Determine the (X, Y) coordinate at the center of the cell enclosing the given text.  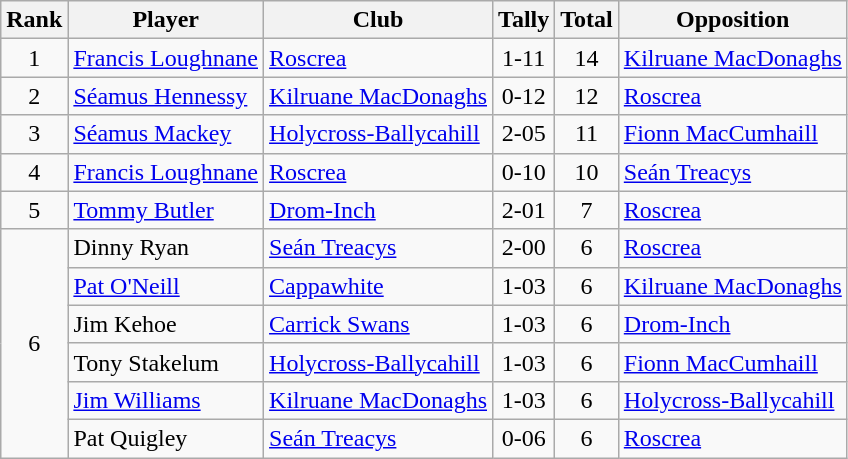
2-05 (524, 134)
3 (34, 134)
2-00 (524, 248)
1-11 (524, 58)
Séamus Hennessy (166, 96)
4 (34, 172)
Player (166, 20)
0-12 (524, 96)
Séamus Mackey (166, 134)
5 (34, 210)
11 (587, 134)
Pat O'Neill (166, 286)
Carrick Swans (378, 324)
0-06 (524, 438)
Jim Kehoe (166, 324)
Tony Stakelum (166, 362)
Club (378, 20)
1 (34, 58)
0-10 (524, 172)
Tally (524, 20)
Total (587, 20)
12 (587, 96)
Cappawhite (378, 286)
Dinny Ryan (166, 248)
2 (34, 96)
7 (587, 210)
2-01 (524, 210)
14 (587, 58)
10 (587, 172)
Jim Williams (166, 400)
Opposition (732, 20)
Pat Quigley (166, 438)
Rank (34, 20)
Tommy Butler (166, 210)
